Find where the given text appears and provide that cell's center as (x, y) coordinate. 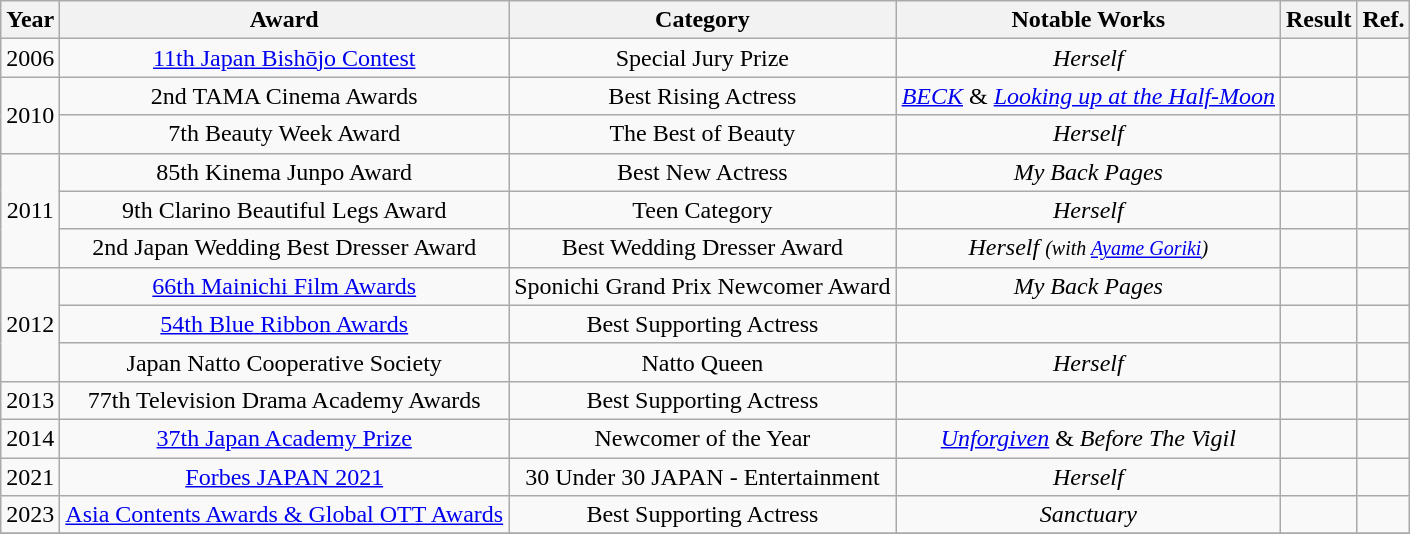
2010 (30, 115)
7th Beauty Week Award (284, 134)
Ref. (1384, 20)
30 Under 30 JAPAN - Entertainment (702, 477)
Best Wedding Dresser Award (702, 248)
Forbes JAPAN 2021 (284, 477)
37th Japan Academy Prize (284, 438)
2023 (30, 515)
9th Clarino Beautiful Legs Award (284, 210)
2013 (30, 400)
Best New Actress (702, 172)
85th Kinema Junpo Award (284, 172)
77th Television Drama Academy Awards (284, 400)
66th Mainichi Film Awards (284, 286)
54th Blue Ribbon Awards (284, 324)
Asia Contents Awards & Global OTT Awards (284, 515)
Sponichi Grand Prix Newcomer Award (702, 286)
Category (702, 20)
Herself (with Ayame Goriki) (1088, 248)
2014 (30, 438)
Result (1319, 20)
11th Japan Bishōjo Contest (284, 58)
Unforgiven & Before The Vigil (1088, 438)
Natto Queen (702, 362)
2021 (30, 477)
Japan Natto Cooperative Society (284, 362)
Teen Category (702, 210)
2nd TAMA Cinema Awards (284, 96)
Notable Works (1088, 20)
Best Rising Actress (702, 96)
Year (30, 20)
BECK & Looking up at the Half-Moon (1088, 96)
Sanctuary (1088, 515)
2006 (30, 58)
The Best of Beauty (702, 134)
2011 (30, 210)
2012 (30, 324)
2nd Japan Wedding Best Dresser Award (284, 248)
Newcomer of the Year (702, 438)
Award (284, 20)
Special Jury Prize (702, 58)
